Locate the cell with the specified text and output its [x, y] center coordinate. 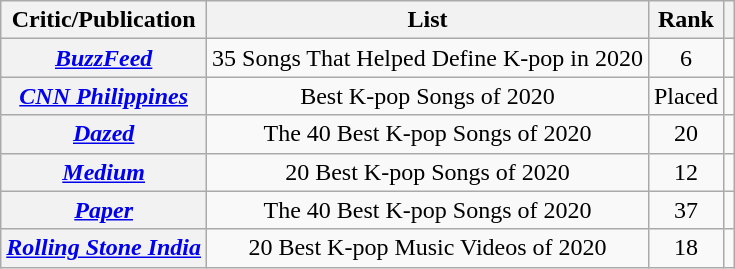
Critic/Publication [104, 20]
Rank [686, 20]
20 Best K-pop Songs of 2020 [428, 172]
Best K-pop Songs of 2020 [428, 96]
20 Best K-pop Music Videos of 2020 [428, 248]
BuzzFeed [104, 58]
18 [686, 248]
List [428, 20]
CNN Philippines [104, 96]
Dazed [104, 134]
35 Songs That Helped Define K-pop in 2020 [428, 58]
Medium [104, 172]
Paper [104, 210]
6 [686, 58]
Placed [686, 96]
Rolling Stone India [104, 248]
37 [686, 210]
20 [686, 134]
12 [686, 172]
